Find where the given text appears and provide that cell's center as [X, Y] coordinate. 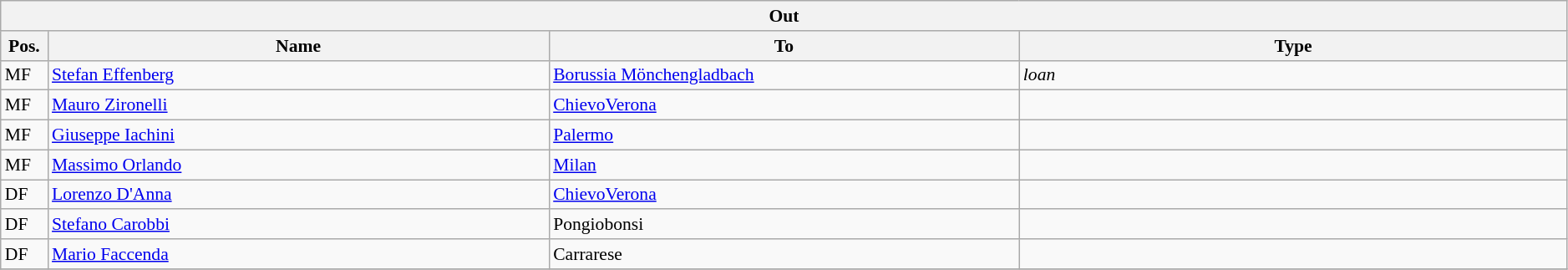
Stefan Effenberg [298, 75]
Palermo [784, 135]
Name [298, 46]
Out [784, 16]
Milan [784, 165]
Type [1293, 46]
Massimo Orlando [298, 165]
Carrarese [784, 254]
loan [1293, 75]
Pos. [24, 46]
Mario Faccenda [298, 254]
Pongiobonsi [784, 225]
Giuseppe Iachini [298, 135]
Lorenzo D'Anna [298, 195]
Mauro Zironelli [298, 105]
To [784, 46]
Stefano Carobbi [298, 225]
Borussia Mönchengladbach [784, 75]
